Locate the cell with the specified text and output its [X, Y] center coordinate. 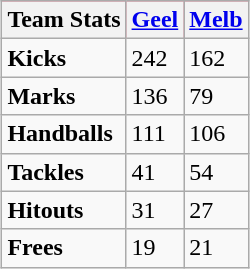
Geel [155, 20]
Kicks [64, 58]
31 [155, 210]
Hitouts [64, 210]
79 [216, 96]
242 [155, 58]
162 [216, 58]
Marks [64, 96]
21 [216, 248]
111 [155, 134]
Melb [216, 20]
Handballs [64, 134]
106 [216, 134]
Frees [64, 248]
19 [155, 248]
54 [216, 172]
Tackles [64, 172]
41 [155, 172]
136 [155, 96]
Team Stats [64, 20]
27 [216, 210]
